Return the (X, Y) coordinate for the center point of the cell that contains the specified text.  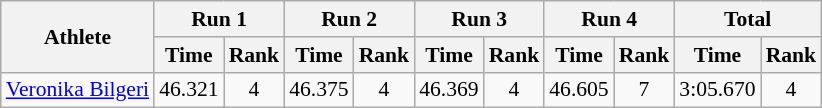
46.369 (448, 90)
Run 4 (609, 19)
3:05.670 (717, 90)
46.605 (578, 90)
7 (644, 90)
Run 2 (349, 19)
Total (748, 19)
Veronika Bilgeri (78, 90)
46.321 (188, 90)
Run 1 (219, 19)
Run 3 (479, 19)
Athlete (78, 36)
46.375 (318, 90)
